Identify which cell holds the provided text, then report its [x, y] central coordinate. 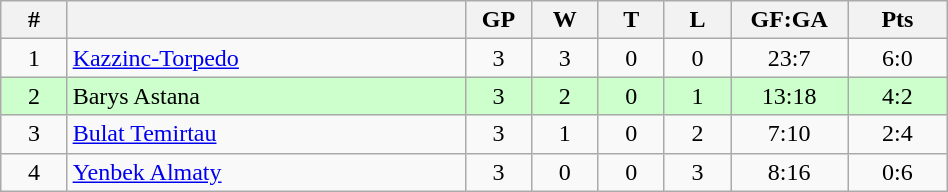
13:18 [790, 96]
GF:GA [790, 20]
Barys Astana [266, 96]
8:16 [790, 172]
6:0 [898, 58]
23:7 [790, 58]
W [565, 20]
Kazzinc-Torpedo [266, 58]
Yenbek Almaty [266, 172]
L [697, 20]
T [631, 20]
# [34, 20]
4:2 [898, 96]
2:4 [898, 134]
Pts [898, 20]
GP [498, 20]
7:10 [790, 134]
Bulat Temirtau [266, 134]
0:6 [898, 172]
4 [34, 172]
